Find where the given text appears and provide that cell's center as (X, Y) coordinate. 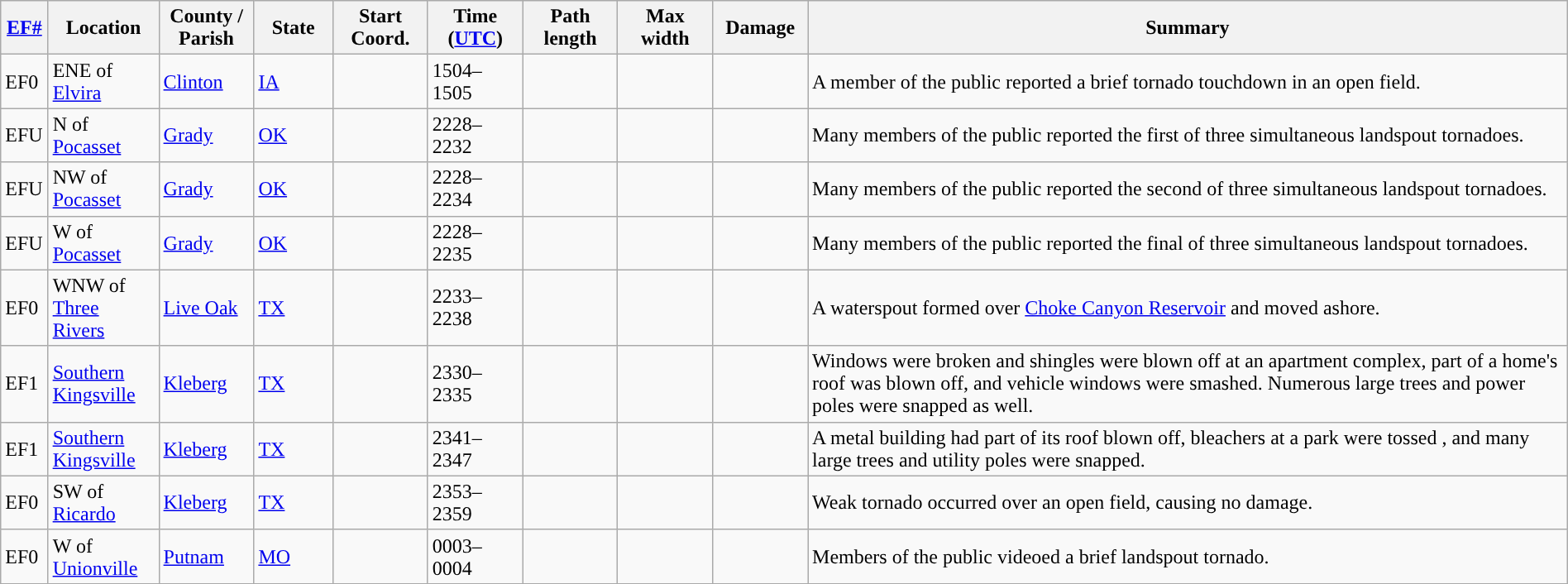
Members of the public videoed a brief landspout tornado. (1188, 556)
W of Unionville (103, 556)
2330–2335 (475, 384)
Path length (571, 28)
2228–2234 (475, 189)
N of Pocasset (103, 136)
A metal building had part of its roof blown off, bleachers at a park were tossed , and many large trees and utility poles were snapped. (1188, 448)
EF# (25, 28)
WNW of Three Rivers (103, 308)
0003–0004 (475, 556)
Weak tornado occurred over an open field, causing no damage. (1188, 503)
Many members of the public reported the second of three simultaneous landspout tornadoes. (1188, 189)
Damage (761, 28)
2228–2235 (475, 243)
2353–2359 (475, 503)
Many members of the public reported the final of three simultaneous landspout tornadoes. (1188, 243)
Many members of the public reported the first of three simultaneous landspout tornadoes. (1188, 136)
A waterspout formed over Choke Canyon Reservoir and moved ashore. (1188, 308)
Putnam (207, 556)
Clinton (207, 81)
SW of Ricardo (103, 503)
Time (UTC) (475, 28)
W of Pocasset (103, 243)
A member of the public reported a brief tornado touchdown in an open field. (1188, 81)
Max width (665, 28)
1504–1505 (475, 81)
Start Coord. (380, 28)
ENE of Elvira (103, 81)
2341–2347 (475, 448)
MO (294, 556)
Location (103, 28)
Live Oak (207, 308)
County / Parish (207, 28)
NW of Pocasset (103, 189)
2228–2232 (475, 136)
State (294, 28)
Summary (1188, 28)
IA (294, 81)
2233–2238 (475, 308)
